Find where the given text appears and provide that cell's center as (x, y) coordinate. 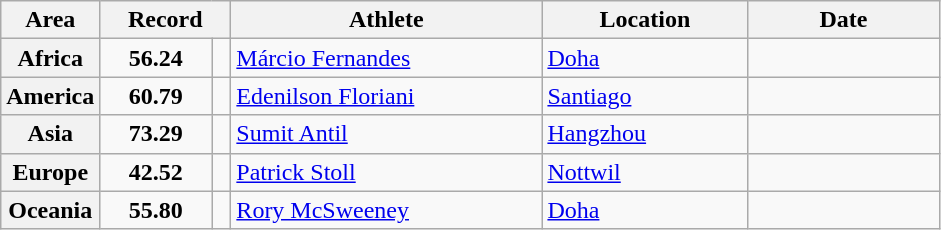
Márcio Fernandes (386, 58)
Edenilson Floriani (386, 96)
Asia (50, 134)
Location (645, 20)
56.24 (156, 58)
Patrick Stoll (386, 172)
Oceania (50, 210)
Area (50, 20)
Africa (50, 58)
Nottwil (645, 172)
America (50, 96)
Date (844, 20)
Europe (50, 172)
Rory McSweeney (386, 210)
Record (166, 20)
55.80 (156, 210)
73.29 (156, 134)
Santiago (645, 96)
Athlete (386, 20)
42.52 (156, 172)
Hangzhou (645, 134)
Sumit Antil (386, 134)
60.79 (156, 96)
